Detect which cell encompasses the target text, then output its [X, Y] center coordinate. 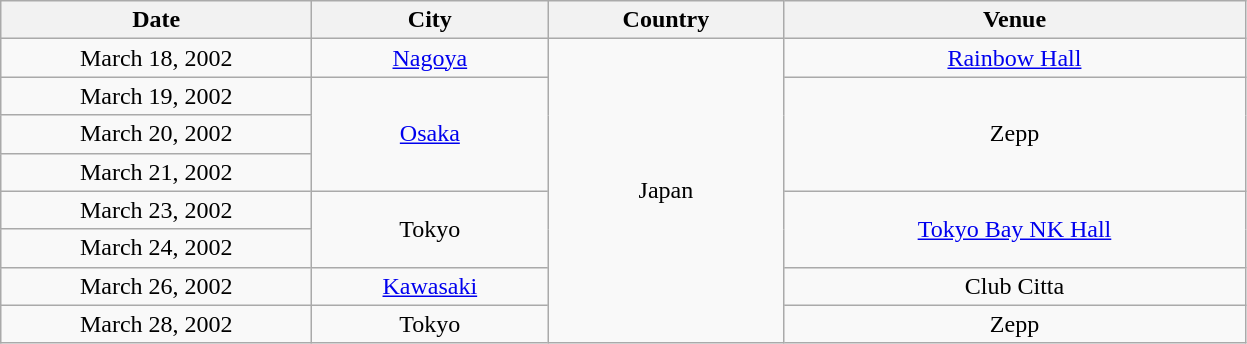
March 19, 2002 [156, 96]
Date [156, 20]
March 20, 2002 [156, 134]
March 24, 2002 [156, 248]
March 23, 2002 [156, 210]
Club Citta [1014, 286]
March 21, 2002 [156, 172]
Osaka [430, 134]
Country [666, 20]
Tokyo Bay NK Hall [1014, 229]
March 28, 2002 [156, 324]
Japan [666, 191]
March 26, 2002 [156, 286]
March 18, 2002 [156, 58]
City [430, 20]
Kawasaki [430, 286]
Rainbow Hall [1014, 58]
Venue [1014, 20]
Nagoya [430, 58]
